Return (x, y) of the center of cell containing provided text 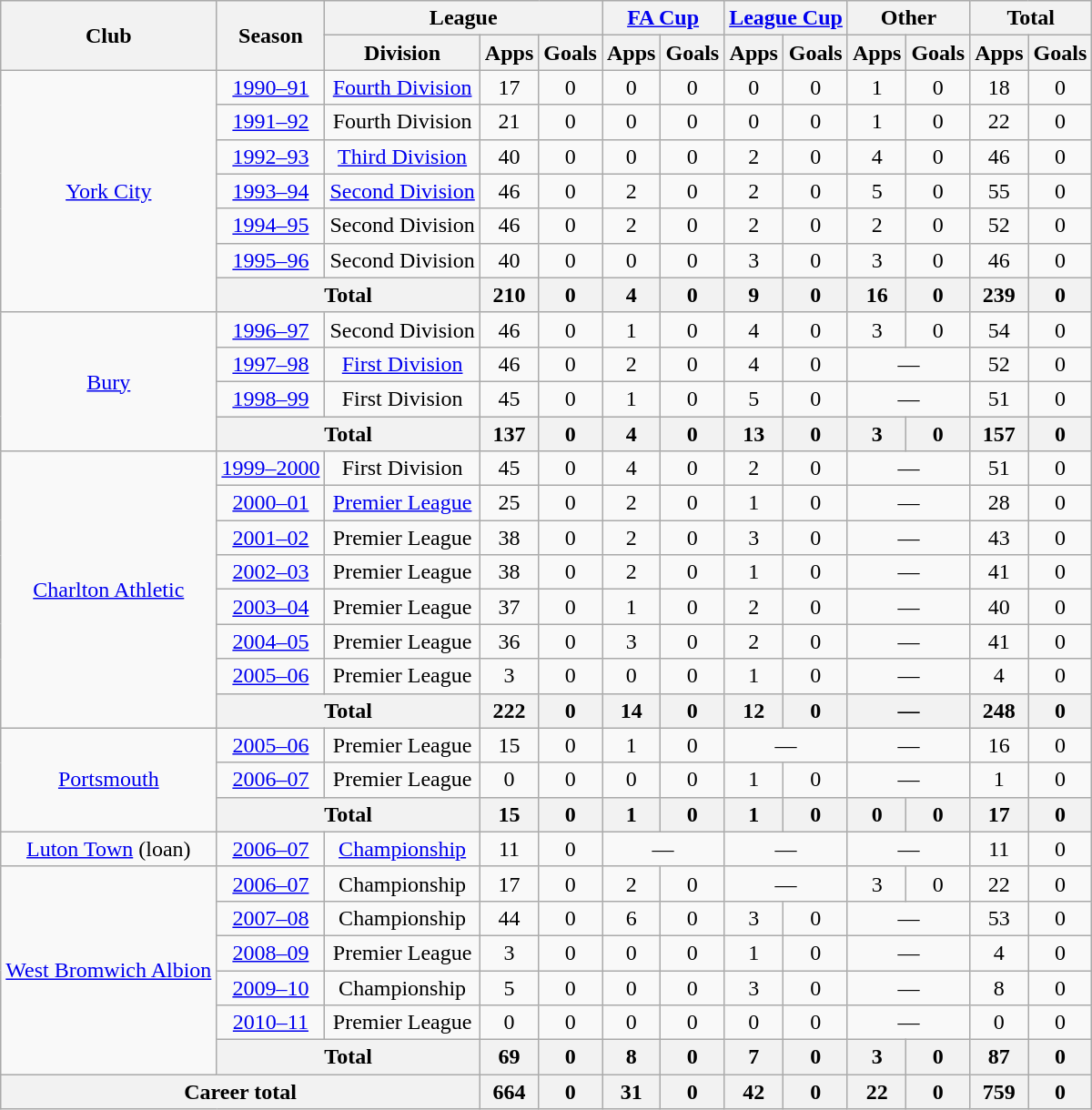
2009–10 (271, 987)
87 (999, 1057)
1999–2000 (271, 469)
137 (509, 434)
2000–01 (271, 503)
54 (999, 329)
Other (908, 18)
157 (999, 434)
Division (402, 53)
Charlton Athletic (109, 590)
42 (753, 1092)
44 (509, 918)
League (464, 18)
9 (753, 295)
36 (509, 641)
FA Cup (663, 18)
28 (999, 503)
14 (632, 711)
1993–94 (271, 191)
222 (509, 711)
69 (509, 1057)
53 (999, 918)
21 (509, 122)
1994–95 (271, 226)
1998–99 (271, 399)
Luton Town (loan) (109, 849)
13 (753, 434)
1997–98 (271, 364)
2008–09 (271, 953)
West Bromwich Albion (109, 970)
2010–11 (271, 1023)
2001–02 (271, 538)
League Cup (786, 18)
Club (109, 35)
43 (999, 538)
37 (509, 607)
210 (509, 295)
25 (509, 503)
York City (109, 191)
664 (509, 1092)
Bury (109, 381)
55 (999, 191)
Portsmouth (109, 780)
2007–08 (271, 918)
2003–04 (271, 607)
239 (999, 295)
759 (999, 1092)
6 (632, 918)
12 (753, 711)
7 (753, 1057)
31 (632, 1092)
18 (999, 87)
Season (271, 35)
1991–92 (271, 122)
1995–96 (271, 260)
248 (999, 711)
Third Division (402, 156)
1992–93 (271, 156)
Career total (240, 1092)
1990–91 (271, 87)
2002–03 (271, 572)
1996–97 (271, 329)
2004–05 (271, 641)
